Return the (X, Y) coordinate for the center point of the cell that contains the specified text.  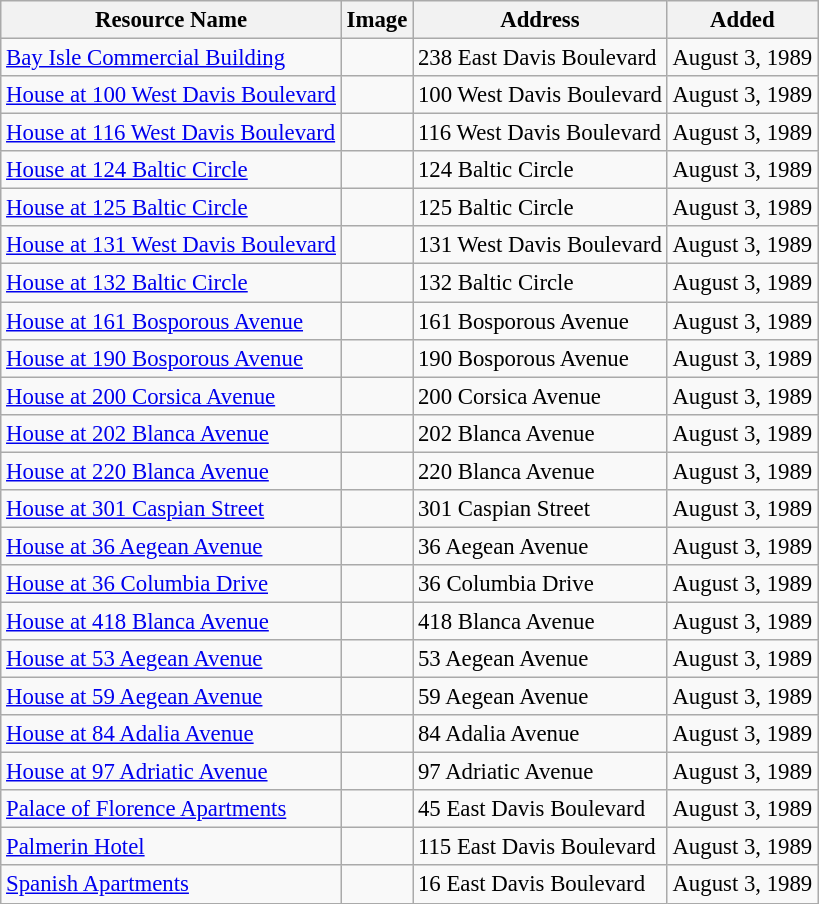
131 West Davis Boulevard (540, 245)
House at 36 Columbia Drive (172, 584)
House at 124 Baltic Circle (172, 170)
190 Bosporous Avenue (540, 358)
238 East Davis Boulevard (540, 58)
House at 301 Caspian Street (172, 509)
House at 161 Bosporous Avenue (172, 321)
House at 220 Blanca Avenue (172, 471)
418 Blanca Avenue (540, 621)
House at 53 Aegean Avenue (172, 659)
36 Aegean Avenue (540, 546)
House at 97 Adriatic Avenue (172, 772)
36 Columbia Drive (540, 584)
Address (540, 20)
Bay Isle Commercial Building (172, 58)
House at 418 Blanca Avenue (172, 621)
Resource Name (172, 20)
House at 125 Baltic Circle (172, 208)
House at 116 West Davis Boulevard (172, 133)
Added (742, 20)
97 Adriatic Avenue (540, 772)
House at 36 Aegean Avenue (172, 546)
124 Baltic Circle (540, 170)
Spanish Apartments (172, 885)
132 Baltic Circle (540, 283)
84 Adalia Avenue (540, 734)
House at 131 West Davis Boulevard (172, 245)
45 East Davis Boulevard (540, 809)
House at 200 Corsica Avenue (172, 396)
House at 100 West Davis Boulevard (172, 95)
115 East Davis Boulevard (540, 847)
200 Corsica Avenue (540, 396)
100 West Davis Boulevard (540, 95)
301 Caspian Street (540, 509)
Palace of Florence Apartments (172, 809)
59 Aegean Avenue (540, 697)
Image (376, 20)
220 Blanca Avenue (540, 471)
161 Bosporous Avenue (540, 321)
116 West Davis Boulevard (540, 133)
House at 132 Baltic Circle (172, 283)
125 Baltic Circle (540, 208)
16 East Davis Boulevard (540, 885)
53 Aegean Avenue (540, 659)
202 Blanca Avenue (540, 433)
House at 59 Aegean Avenue (172, 697)
House at 84 Adalia Avenue (172, 734)
House at 202 Blanca Avenue (172, 433)
Palmerin Hotel (172, 847)
House at 190 Bosporous Avenue (172, 358)
